Search for the cell housing the specified text and yield its [X, Y] center coordinate. 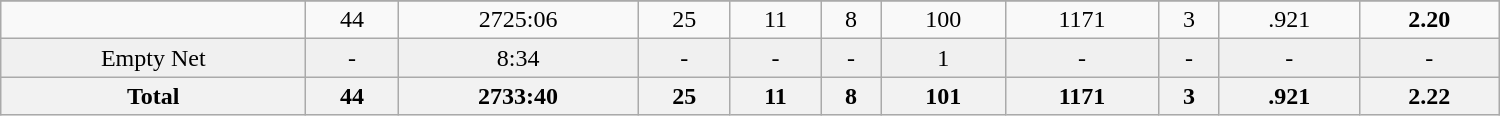
1 [943, 58]
Total [154, 96]
8:34 [518, 58]
2725:06 [518, 20]
2.20 [1429, 20]
Empty Net [154, 58]
100 [943, 20]
2733:40 [518, 96]
101 [943, 96]
2.22 [1429, 96]
